Capture the cell that displays the provided text and extract its (X, Y) central coordinate. 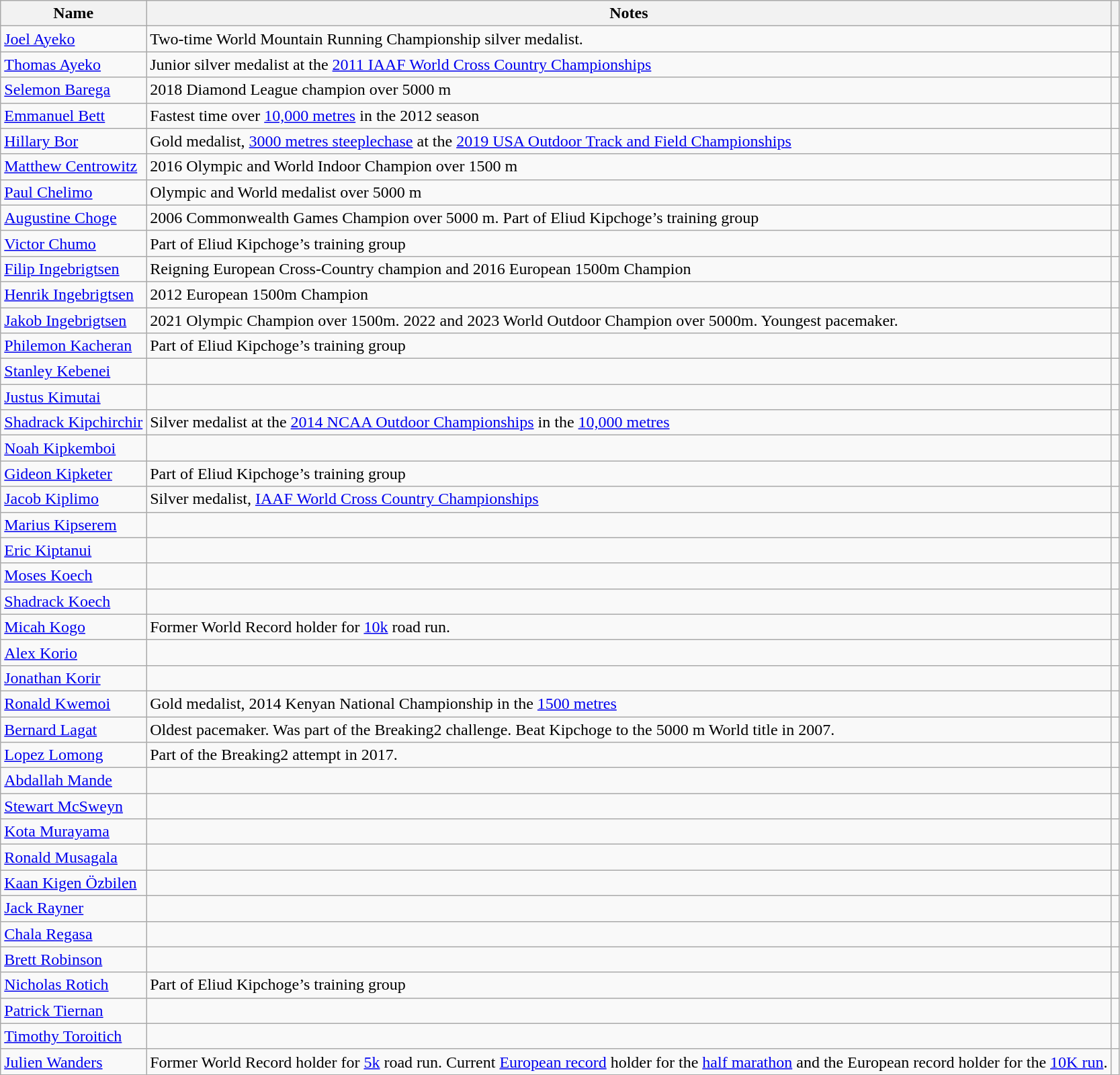
Brett Robinson (74, 959)
Fastest time over 10,000 metres in the 2012 season (629, 116)
Olympic and World medalist over 5000 m (629, 192)
Former World Record holder for 5k road run. Current European record holder for the half marathon and the European record holder for the 10K run. (629, 1062)
Stewart McSweyn (74, 806)
2016 Olympic and World Indoor Champion over 1500 m (629, 167)
Filip Ingebrigtsen (74, 269)
Marius Kipserem (74, 525)
2018 Diamond League champion over 5000 m (629, 90)
Abdallah Mande (74, 781)
Emmanuel Bett (74, 116)
Two-time World Mountain Running Championship silver medalist. (629, 39)
Kota Murayama (74, 832)
Bernard Lagat (74, 729)
Shadrack Koech (74, 601)
Jonathan Korir (74, 678)
Moses Koech (74, 576)
Timothy Toroitich (74, 1036)
Noah Kipkemboi (74, 448)
Junior silver medalist at the 2011 IAAF World Cross Country Championships (629, 64)
Ronald Kwemoi (74, 703)
Notes (629, 13)
Philemon Kacheran (74, 346)
Gideon Kipketer (74, 474)
Justus Kimutai (74, 397)
Silver medalist at the 2014 NCAA Outdoor Championships in the 10,000 metres (629, 423)
Gold medalist, 2014 Kenyan National Championship in the 1500 metres (629, 703)
2012 European 1500m Champion (629, 294)
Gold medalist, 3000 metres steeplechase at the 2019 USA Outdoor Track and Field Championships (629, 141)
Oldest pacemaker. Was part of the Breaking2 challenge. Beat Kipchoge to the 5000 m World title in 2007. (629, 729)
Jakob Ingebrigtsen (74, 320)
Shadrack Kipchirchir (74, 423)
2021 Olympic Champion over 1500m. 2022 and 2023 World Outdoor Champion over 5000m. Youngest pacemaker. (629, 320)
Joel Ayeko (74, 39)
Chala Regasa (74, 934)
Name (74, 13)
Lopez Lomong (74, 755)
Former World Record holder for 10k road run. (629, 627)
Victor Chumo (74, 243)
Thomas Ayeko (74, 64)
Jacob Kiplimo (74, 499)
Augustine Choge (74, 218)
Henrik Ingebrigtsen (74, 294)
2006 Commonwealth Games Champion over 5000 m. Part of Eliud Kipchoge’s training group (629, 218)
Reigning European Cross-Country champion and 2016 European 1500m Champion (629, 269)
Nicholas Rotich (74, 985)
Part of the Breaking2 attempt in 2017. (629, 755)
Eric Kiptanui (74, 550)
Ronald Musagala (74, 857)
Patrick Tiernan (74, 1010)
Silver medalist, IAAF World Cross Country Championships (629, 499)
Matthew Centrowitz (74, 167)
Hillary Bor (74, 141)
Alex Korio (74, 652)
Paul Chelimo (74, 192)
Jack Rayner (74, 908)
Selemon Barega (74, 90)
Stanley Kebenei (74, 372)
Micah Kogo (74, 627)
Kaan Kigen Özbilen (74, 883)
Julien Wanders (74, 1062)
